Scan for the cell matching the given text and deliver its (X, Y) coordinate at center. 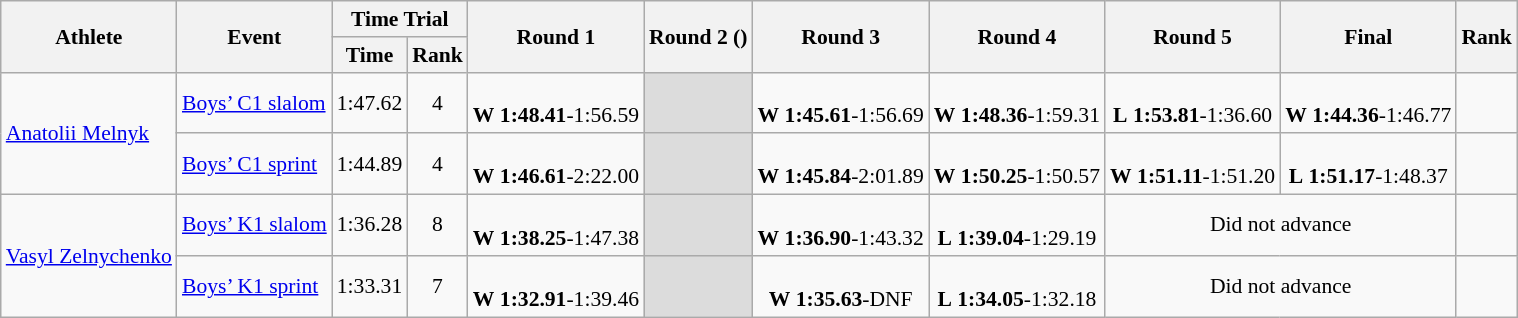
Event (254, 36)
Boys’ K1 sprint (254, 286)
Round 5 (1192, 36)
Time (370, 55)
W 1:45.61-1:56.69 (841, 102)
Boys’ C1 sprint (254, 164)
W 1:36.90-1:43.32 (841, 226)
W 1:32.91-1:39.46 (556, 286)
Round 2 () (698, 36)
Boys’ K1 slalom (254, 226)
W 1:38.25-1:47.38 (556, 226)
L 1:51.17-1:48.37 (1368, 164)
7 (438, 286)
W 1:50.25-1:50.57 (1017, 164)
1:36.28 (370, 226)
W 1:45.84-2:01.89 (841, 164)
L 1:34.05-1:32.18 (1017, 286)
Final (1368, 36)
Athlete (89, 36)
Anatolii Melnyk (89, 133)
W 1:51.11-1:51.20 (1192, 164)
L 1:39.04-1:29.19 (1017, 226)
W 1:35.63-DNF (841, 286)
L 1:53.81-1:36.60 (1192, 102)
1:33.31 (370, 286)
W 1:48.41-1:56.59 (556, 102)
1:47.62 (370, 102)
W 1:44.36-1:46.77 (1368, 102)
1:44.89 (370, 164)
Round 4 (1017, 36)
Round 3 (841, 36)
Round 1 (556, 36)
W 1:48.36-1:59.31 (1017, 102)
Time Trial (400, 19)
Vasyl Zelnychenko (89, 256)
W 1:46.61-2:22.00 (556, 164)
8 (438, 226)
Boys’ C1 slalom (254, 102)
